Detect which cell encompasses the target text, then output its (x, y) center coordinate. 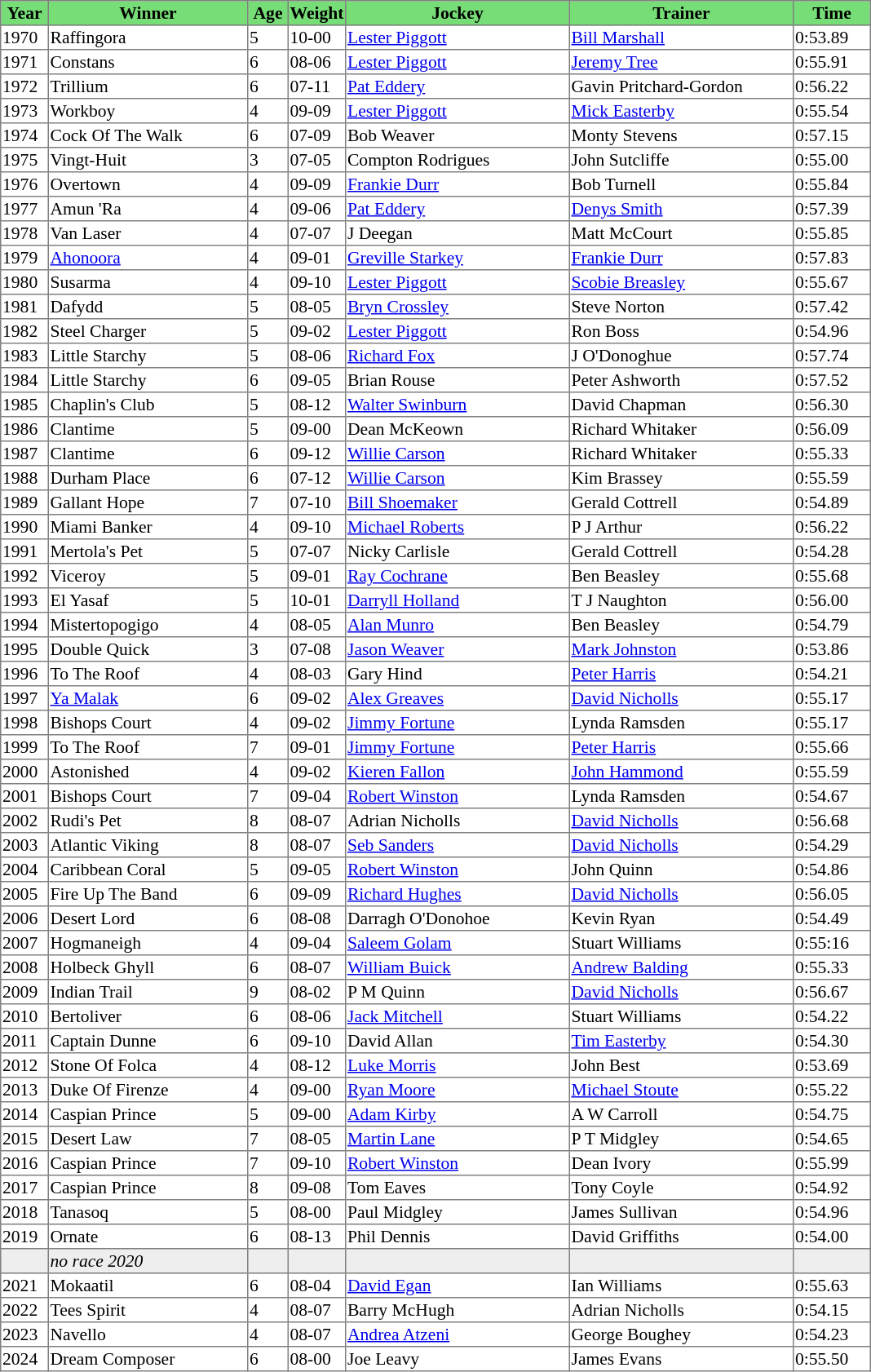
1985 (24, 405)
0:55.99 (832, 1163)
Jeremy Tree (681, 62)
Trillium (148, 86)
Bob Weaver (458, 135)
Luke Morris (458, 1065)
Bill Shoemaker (458, 502)
A W Carroll (681, 1114)
0:57.39 (832, 209)
0:56.05 (832, 894)
Astonished (148, 772)
Cock Of The Walk (148, 135)
08-04 (316, 1286)
0:54.28 (832, 551)
Ray Cochrane (458, 576)
William Buick (458, 967)
1996 (24, 674)
Gary Hind (458, 674)
1987 (24, 454)
0:55.50 (832, 1359)
Walter Swinburn (458, 405)
0:55.22 (832, 1090)
2010 (24, 1016)
Richard Fox (458, 356)
1979 (24, 258)
Bob Turnell (681, 184)
Martin Lane (458, 1139)
Phil Dennis (458, 1237)
Alan Munro (458, 625)
2005 (24, 894)
Jockey (458, 13)
John Sutcliffe (681, 160)
08-13 (316, 1237)
Stone Of Folca (148, 1065)
Jack Mitchell (458, 1016)
2004 (24, 870)
Kevin Ryan (681, 918)
1973 (24, 111)
Workboy (148, 111)
2018 (24, 1212)
John Quinn (681, 870)
Holbeck Ghyll (148, 967)
1991 (24, 551)
1988 (24, 478)
Bertoliver (148, 1016)
Winner (148, 13)
Vingt-Huit (148, 160)
Darryll Holland (458, 600)
Monty Stevens (681, 135)
0:55.91 (832, 62)
0:56.67 (832, 992)
07-09 (316, 135)
Matt McCourt (681, 233)
Ryan Moore (458, 1090)
2007 (24, 943)
1995 (24, 649)
09-08 (316, 1188)
0:55.85 (832, 233)
Fire Up The Band (148, 894)
08-03 (316, 674)
David Griffiths (681, 1237)
0:57.83 (832, 258)
1972 (24, 86)
Jason Weaver (458, 649)
09-12 (316, 454)
Ron Boss (681, 331)
2016 (24, 1163)
Kim Brassey (681, 478)
0:56.68 (832, 821)
2019 (24, 1237)
Greville Starkey (458, 258)
2000 (24, 772)
James Sullivan (681, 1212)
0:54.65 (832, 1139)
P T Midgley (681, 1139)
Dream Composer (148, 1359)
David Chapman (681, 405)
07-11 (316, 86)
0:54.89 (832, 502)
08-02 (316, 992)
Alex Greaves (458, 698)
Durham Place (148, 478)
1977 (24, 209)
10-01 (316, 600)
Desert Lord (148, 918)
Michael Roberts (458, 527)
0:56.09 (832, 429)
08-08 (316, 918)
Amun 'Ra (148, 209)
2022 (24, 1310)
Tim Easterby (681, 1041)
Year (24, 13)
2001 (24, 796)
0:55.67 (832, 282)
Compton Rodrigues (458, 160)
0:56.30 (832, 405)
Kieren Fallon (458, 772)
P J Arthur (681, 527)
0:57.74 (832, 356)
0:54.23 (832, 1334)
1994 (24, 625)
2024 (24, 1359)
T J Naughton (681, 600)
Ahonoora (148, 258)
0:55.84 (832, 184)
0:56.00 (832, 600)
0:54.86 (832, 870)
0:53.86 (832, 649)
Adam Kirby (458, 1114)
Andrew Balding (681, 967)
Hogmaneigh (148, 943)
0:54.79 (832, 625)
Steel Charger (148, 331)
El Yasaf (148, 600)
Paul Midgley (458, 1212)
Richard Hughes (458, 894)
Trainer (681, 13)
2006 (24, 918)
Indian Trail (148, 992)
1970 (24, 38)
0:53.89 (832, 38)
Tanasoq (148, 1212)
Overtown (148, 184)
Scobie Breasley (681, 282)
Nicky Carlisle (458, 551)
Michael Stoute (681, 1090)
0:54.21 (832, 674)
no race 2020 (148, 1261)
Constans (148, 62)
1999 (24, 747)
Ornate (148, 1237)
2017 (24, 1188)
Peter Ashworth (681, 380)
Mick Easterby (681, 111)
Navello (148, 1334)
10-00 (316, 38)
1982 (24, 331)
Captain Dunne (148, 1041)
Mark Johnston (681, 649)
Double Quick (148, 649)
2015 (24, 1139)
Dafydd (148, 307)
0:57.52 (832, 380)
Tees Spirit (148, 1310)
Dean Ivory (681, 1163)
Mokaatil (148, 1286)
John Best (681, 1065)
Raffingora (148, 38)
Rudi's Pet (148, 821)
Andrea Atzeni (458, 1334)
2014 (24, 1114)
Denys Smith (681, 209)
1990 (24, 527)
George Boughey (681, 1334)
1980 (24, 282)
2012 (24, 1065)
0:53.69 (832, 1065)
0:54.30 (832, 1041)
07-10 (316, 502)
David Egan (458, 1286)
2002 (24, 821)
David Allan (458, 1041)
0:54.22 (832, 1016)
2008 (24, 967)
Weight (316, 13)
J Deegan (458, 233)
Seb Sanders (458, 845)
Steve Norton (681, 307)
2013 (24, 1090)
9 (268, 992)
0:55.54 (832, 111)
0:54.92 (832, 1188)
Susarma (148, 282)
0:55.66 (832, 747)
0:54.67 (832, 796)
2009 (24, 992)
2021 (24, 1286)
0:54.29 (832, 845)
Desert Law (148, 1139)
Van Laser (148, 233)
James Evans (681, 1359)
Bill Marshall (681, 38)
Caribbean Coral (148, 870)
1981 (24, 307)
2011 (24, 1041)
Tony Coyle (681, 1188)
Viceroy (148, 576)
Mertola's Pet (148, 551)
0:54.75 (832, 1114)
Dean McKeown (458, 429)
1984 (24, 380)
0:55.00 (832, 160)
John Hammond (681, 772)
Duke Of Firenze (148, 1090)
0:57.42 (832, 307)
Age (268, 13)
Atlantic Viking (148, 845)
1989 (24, 502)
Gavin Pritchard-Gordon (681, 86)
Joe Leavy (458, 1359)
Gallant Hope (148, 502)
1971 (24, 62)
0:55:16 (832, 943)
1975 (24, 160)
07-05 (316, 160)
Miami Banker (148, 527)
Barry McHugh (458, 1310)
J O'Donoghue (681, 356)
0:57.15 (832, 135)
1993 (24, 600)
Ya Malak (148, 698)
1974 (24, 135)
Bryn Crossley (458, 307)
0:54.00 (832, 1237)
1997 (24, 698)
Chaplin's Club (148, 405)
0:54.15 (832, 1310)
2023 (24, 1334)
Mistertopogigo (148, 625)
Tom Eaves (458, 1188)
0:55.68 (832, 576)
Time (832, 13)
0:55.63 (832, 1286)
1978 (24, 233)
Darragh O'Donohoe (458, 918)
Saleem Golam (458, 943)
1986 (24, 429)
09-06 (316, 209)
1983 (24, 356)
Ian Williams (681, 1286)
Brian Rouse (458, 380)
1998 (24, 723)
07-12 (316, 478)
P M Quinn (458, 992)
1976 (24, 184)
1992 (24, 576)
0:54.49 (832, 918)
2003 (24, 845)
07-08 (316, 649)
